Capture the cell that displays the provided text and extract its (X, Y) central coordinate. 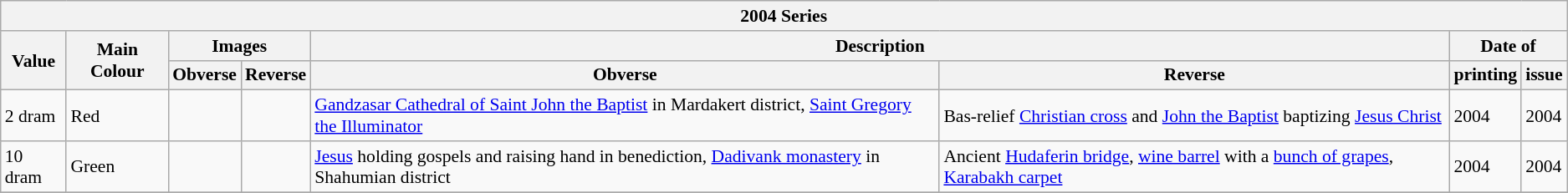
issue (1544, 75)
Value (33, 60)
2 dram (33, 115)
Main Colour (117, 60)
Date of (1508, 46)
Gandzasar Cathedral of Saint John the Baptist in Mardakert district, Saint Gregory the Illuminator (625, 115)
Ancient Hudaferin bridge, wine barrel with a bunch of grapes, Karabakh carpet (1194, 167)
10 dram (33, 167)
Red (117, 115)
Green (117, 167)
Description (880, 46)
2004 Series (784, 16)
Bas-relief Christian cross and John the Baptist baptizing Jesus Christ (1194, 115)
Jesus holding gospels and raising hand in benediction, Dadivank monastery in Shahumian district (625, 167)
printing (1485, 75)
Images (239, 46)
